Detect which cell encompasses the target text, then output its (x, y) center coordinate. 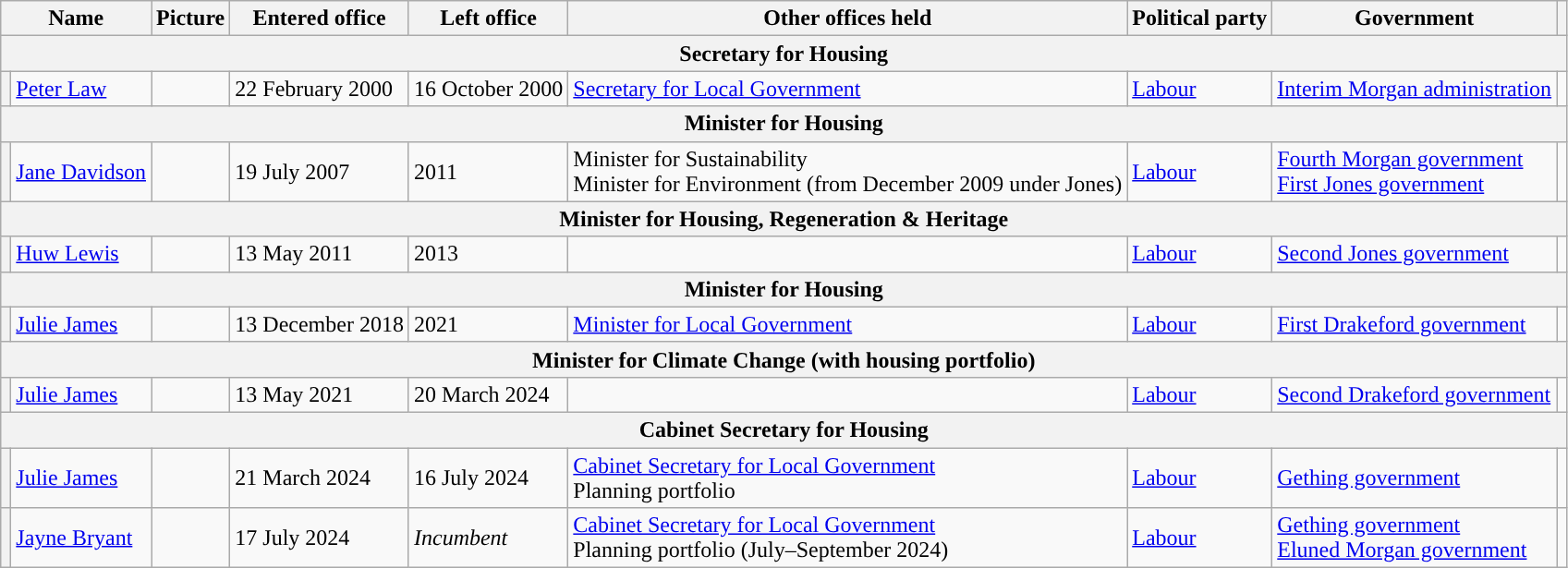
Interim Morgan administration (1415, 89)
Second Drakeford government (1415, 394)
Fourth Morgan governmentFirst Jones government (1415, 172)
Other offices held (848, 18)
First Drakeford government (1415, 324)
17 July 2024 (320, 538)
Minister for SustainabilityMinister for Environment (from December 2009 under Jones) (848, 172)
Cabinet Secretary for Local GovernmentPlanning portfolio (July–September 2024) (848, 538)
22 February 2000 (320, 89)
Gething governmentEluned Morgan government (1415, 538)
2011 (488, 172)
Secretary for Housing (784, 54)
19 July 2007 (320, 172)
Cabinet Secretary for Housing (784, 429)
Incumbent (488, 538)
Picture (190, 18)
Name (76, 18)
Second Jones government (1415, 254)
Cabinet Secretary for Local GovernmentPlanning portfolio (848, 477)
Entered office (320, 18)
Minister for Housing, Regeneration & Heritage (784, 219)
2021 (488, 324)
Secretary for Local Government (848, 89)
Minister for Climate Change (with housing portfolio) (784, 359)
16 October 2000 (488, 89)
20 March 2024 (488, 394)
Jane Davidson (81, 172)
Minister for Local Government (848, 324)
21 March 2024 (320, 477)
Huw Lewis (81, 254)
Left office (488, 18)
13 May 2011 (320, 254)
Gething government (1415, 477)
16 July 2024 (488, 477)
Government (1415, 18)
13 May 2021 (320, 394)
Jayne Bryant (81, 538)
Peter Law (81, 89)
13 December 2018 (320, 324)
2013 (488, 254)
Political party (1199, 18)
